Return the (X, Y) coordinate for the center point of the cell that contains the specified text.  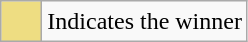
Indicates the winner (145, 22)
